Identify which cell holds the provided text, then report its [x, y] central coordinate. 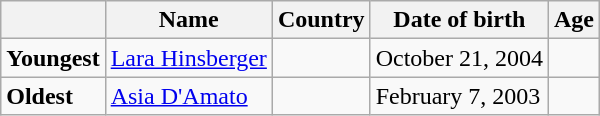
Country [321, 20]
Youngest [53, 58]
October 21, 2004 [459, 58]
Name [188, 20]
Asia D'Amato [188, 96]
February 7, 2003 [459, 96]
Oldest [53, 96]
Age [574, 20]
Lara Hinsberger [188, 58]
Date of birth [459, 20]
